For the text-containing cell, return its midpoint in (X, Y) coordinate format. 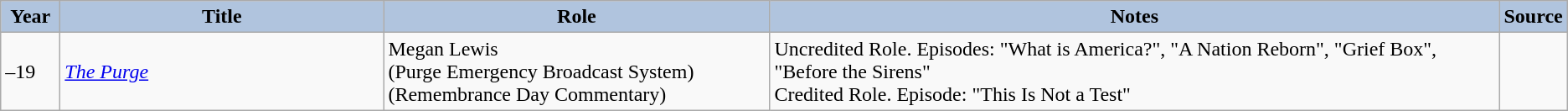
Notes (1134, 17)
Megan Lewis(Purge Emergency Broadcast System)(Remembrance Day Commentary) (576, 71)
Uncredited Role. Episodes: "What is America?", "A Nation Reborn", "Grief Box", "Before the Sirens"Credited Role. Episode: "This Is Not a Test" (1134, 71)
The Purge (222, 71)
Title (222, 17)
Role (576, 17)
Year (30, 17)
–19 (30, 71)
Source (1533, 17)
